For the text-containing cell, return its midpoint in (x, y) coordinate format. 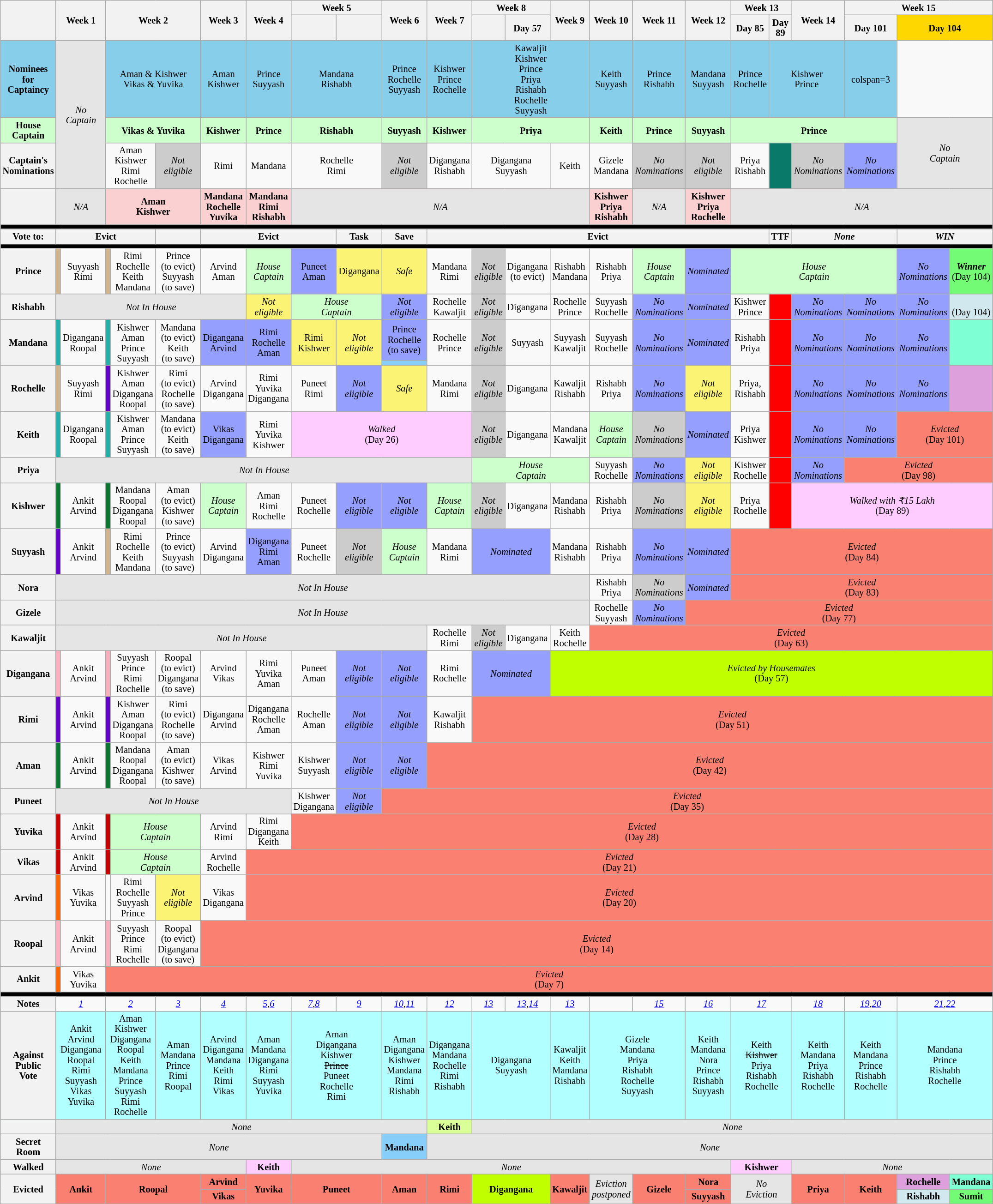
RimiRochelleSuyyashPrince (133, 897)
Priya,Rishabh (750, 388)
AmanDiganganaKishwerMandanaRimiRishabh (404, 1066)
AmanKishwerDiganganaRoopalKeithMandanaPrinceSuyyashRimiRochelle (131, 1066)
RochelleSuyyash (611, 612)
ArvindRochelle (223, 861)
Walked(Day 26) (382, 434)
Evicted(Day 42) (710, 765)
RimiYuvikaKishwer (269, 434)
ArvindDiganganaMandanaKeithRimiVikas (223, 1066)
AnkitArvindDiganganaRoopalRimiSuyyashVikasYuvika (81, 1066)
KeithMandanaPriyaRishabhRochelle (818, 1066)
Week 9 (570, 20)
Winner(Day 104) (971, 271)
Vikas & Yuvika (153, 130)
PriyaKishwer (750, 434)
Week 8 (512, 7)
SuyyashKawaljit (570, 343)
Evictionpostponed (611, 1189)
RimiYuvikaAman (269, 673)
KeithMandanaNoraPrinceRishabhSuyyash (708, 1066)
MandanaKawaljit (570, 434)
RimiKishwer (314, 343)
KishwerSuyyash (314, 765)
Week 1 (81, 20)
PrinceRishabh (659, 78)
15 (659, 1004)
RishabhMandana (570, 271)
KishwerPriyaRishabh (611, 207)
Week 3 (223, 20)
RimiYuvikaDigangana (269, 388)
Evicted(Day 83) (862, 587)
Week 12 (708, 20)
PrinceRochelle (750, 78)
Evicted(Day 21) (620, 861)
NoEviction (762, 1189)
Notes (29, 1004)
Nominees forCaptaincy (29, 78)
RimiDiganganaKeith (269, 831)
19,20 (871, 1004)
Week 15 (919, 7)
Week 14 (818, 20)
Vote to: (29, 236)
10,11 (404, 1004)
PriyaRishabh (750, 166)
DiganganaRochelleAman (269, 719)
Aman & KishwerVikas & Yuvika (153, 78)
5,6 (269, 1004)
KeithSuyyash (611, 78)
Week 6 (404, 20)
Day 89 (780, 28)
PriyaRochelle (750, 506)
GizeleMandanaPriyaRishabhRochelleSuyyash (637, 1066)
KishwerPriyaRochelle (708, 207)
Digangana(to evict) (528, 271)
Week 10 (611, 20)
RimiRochelleAman (269, 343)
KeithKishwerPriyaRishabhRochelle (762, 1066)
DiganganaMandanaRochelleRimiRishabh (450, 1066)
Evicted(Day 28) (642, 831)
MandanaSuyyash (708, 78)
DiganganaRimiAman (269, 552)
RochelleAman (314, 719)
ArvindVikas (223, 673)
7,8 (314, 1004)
Week 5 (337, 7)
2 (131, 1004)
Captain'sNominations (29, 166)
Task (359, 236)
AmanRimiRochelle (269, 506)
RimiRochelle (450, 673)
21,22 (945, 1004)
Week 11 (659, 20)
Save (404, 236)
KishwerPrinceRochelle (450, 78)
Walked (29, 1167)
Evicted(Day 14) (597, 944)
GizeleMandana (611, 166)
Week 4 (269, 20)
PrinceRochelleSuyyash (404, 78)
AmanKishwerRimiRochelle (131, 166)
Evicted(Day 77) (839, 612)
VikasArvind (223, 765)
Evicted by Housemates(Day 57) (772, 673)
KishwerRochelle (750, 470)
Evicted(Day 51) (733, 719)
4 (223, 1004)
AmanMandanaPrinceRimiRoopal (178, 1066)
PrinceSuyyash (269, 78)
Secret Room (29, 1147)
Evicted (29, 1189)
Evicted(Day 63) (791, 638)
Walked with ₹15 Lakh(Day 89) (892, 506)
(Day 104) (971, 307)
KawaljitKeithMandanaRishabh (570, 1066)
18 (818, 1004)
Day 104 (945, 28)
Evicted(Day 7) (549, 979)
Evicted(Day 20) (620, 897)
Evicted(Day 84) (862, 552)
WIN (945, 236)
Week 7 (450, 20)
13,14 (528, 1004)
Evicted(Day 98) (919, 470)
ArvindAman (223, 271)
Week 2 (153, 20)
Day 85 (750, 28)
17 (762, 1004)
9 (359, 1004)
KeithRochelle (570, 638)
ArvindRimi (223, 831)
AmanMandanaDiganganaRimiSuyyashYuvika (269, 1066)
MandanaPrinceRishabhRochelle (945, 1066)
TTF (780, 236)
Day 101 (871, 28)
AgainstPublicVote (29, 1066)
KishwerRimiYuvika (269, 765)
RochelleKawaljit (450, 307)
KeithMandanaPrinceRishabhRochelle (871, 1066)
3 (178, 1004)
12 (450, 1004)
PrinceRochelle(to save) (404, 340)
KawaljitKishwerPrincePriyaRishabhRochelleSuyyash (531, 78)
KishwerDigangana (314, 801)
MandanaRimiRishabh (269, 207)
Evicted(Day 35) (687, 801)
16 (708, 1004)
Week 13 (762, 7)
MandanaRochelleYuvika (223, 207)
1 (81, 1004)
colspan=3 (871, 78)
DiganganaRishabh (450, 166)
Sumit (971, 1196)
PuneetRimi (314, 388)
AmanDiganganaKishwerPrincePuneetRochelleRimi (337, 1066)
Evicted(Day 101) (945, 434)
Day 57 (528, 28)
